Identify which cell holds the provided text, then report its (X, Y) central coordinate. 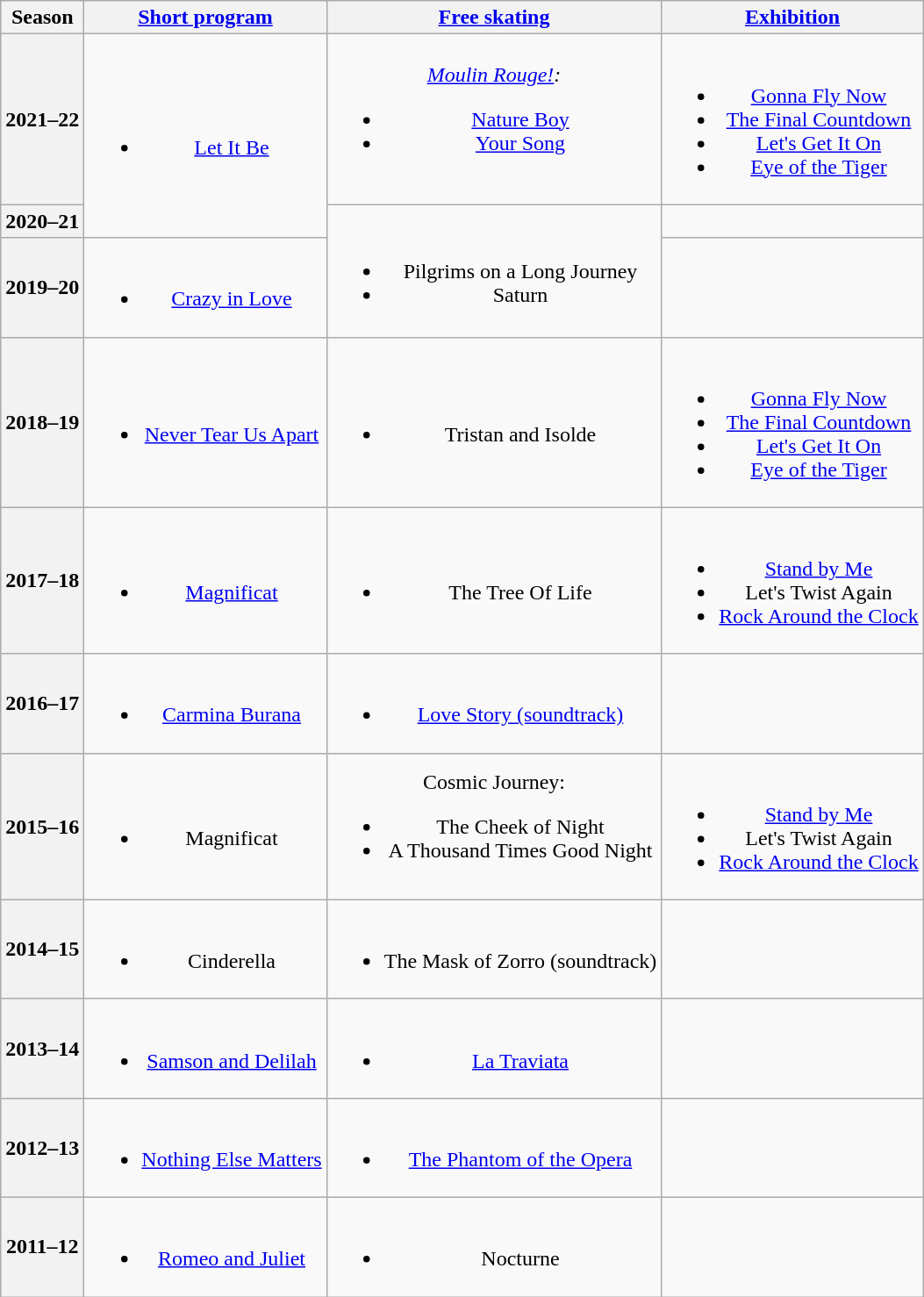
2021–22 (42, 119)
2020–21 (42, 221)
2012–13 (42, 1148)
2018–19 (42, 422)
The Mask of Zorro (soundtrack) (494, 949)
The Phantom of the Opera (494, 1148)
The Tree Of Life (494, 581)
Pilgrims on a Long Journey Saturn (494, 270)
Moulin Rouge!:Nature Boy Your Song (494, 119)
Nocturne (494, 1246)
2014–15 (42, 949)
2011–12 (42, 1246)
Nothing Else Matters (205, 1148)
Carmina Burana (205, 704)
2015–16 (42, 827)
Cinderella (205, 949)
Let It Be (205, 136)
La Traviata (494, 1048)
Short program (205, 18)
Exhibition (792, 18)
Crazy in Love (205, 288)
Free skating (494, 18)
Never Tear Us Apart (205, 422)
2016–17 (42, 704)
Season (42, 18)
Romeo and Juliet (205, 1246)
Cosmic Journey:The Cheek of NightA Thousand Times Good Night (494, 827)
Love Story (soundtrack) (494, 704)
2013–14 (42, 1048)
Tristan and Isolde (494, 422)
2017–18 (42, 581)
2019–20 (42, 288)
Samson and Delilah (205, 1048)
